Provide the (X, Y) coordinate of the cell's center where the given text is located.  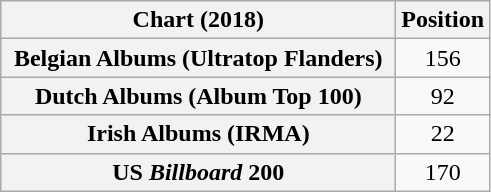
Irish Albums (IRMA) (198, 134)
92 (443, 96)
Belgian Albums (Ultratop Flanders) (198, 58)
Dutch Albums (Album Top 100) (198, 96)
156 (443, 58)
Position (443, 20)
US Billboard 200 (198, 172)
170 (443, 172)
22 (443, 134)
Chart (2018) (198, 20)
